Detect which cell encompasses the target text, then output its [x, y] center coordinate. 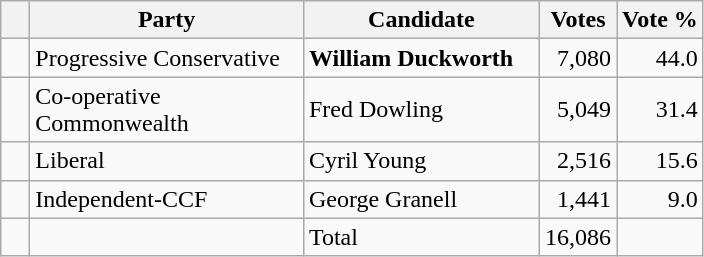
Progressive Conservative [167, 58]
5,049 [578, 110]
Total [421, 237]
Liberal [167, 161]
William Duckworth [421, 58]
Independent-CCF [167, 199]
1,441 [578, 199]
15.6 [660, 161]
George Granell [421, 199]
Candidate [421, 20]
Co-operative Commonwealth [167, 110]
Cyril Young [421, 161]
Fred Dowling [421, 110]
31.4 [660, 110]
9.0 [660, 199]
Vote % [660, 20]
Votes [578, 20]
7,080 [578, 58]
2,516 [578, 161]
44.0 [660, 58]
16,086 [578, 237]
Party [167, 20]
